Output the (x, y) coordinate of the center of the cell containing the given text.  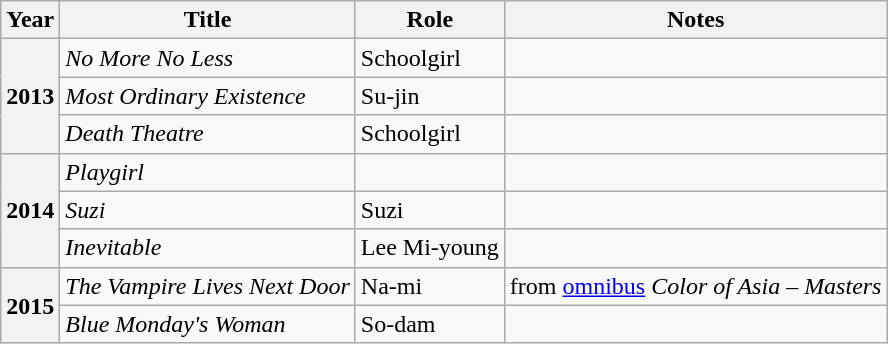
2014 (30, 210)
from omnibus Color of Asia – Masters (696, 286)
No More No Less (208, 58)
2013 (30, 96)
Inevitable (208, 248)
Death Theatre (208, 134)
Title (208, 20)
Most Ordinary Existence (208, 96)
Blue Monday's Woman (208, 324)
Su-jin (430, 96)
So-dam (430, 324)
2015 (30, 305)
Lee Mi-young (430, 248)
Year (30, 20)
Na-mi (430, 286)
Playgirl (208, 172)
Notes (696, 20)
The Vampire Lives Next Door (208, 286)
Role (430, 20)
